Detect which cell encompasses the target text, then output its (X, Y) center coordinate. 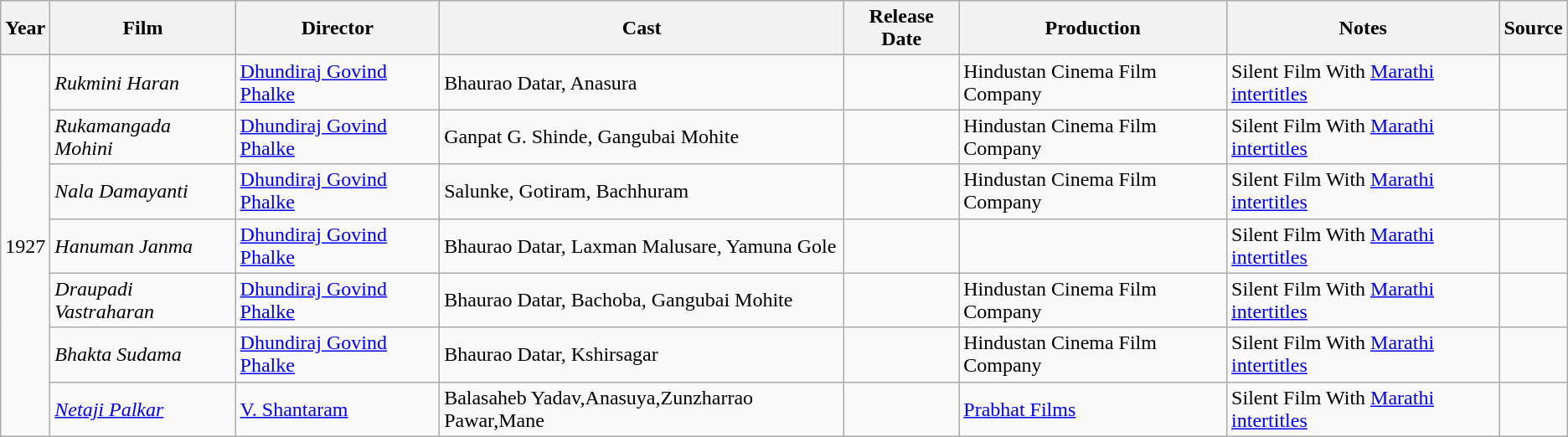
Prabhat Films (1093, 409)
Production (1093, 28)
Bhaurao Datar, Laxman Malusare, Yamuna Gole (642, 246)
Notes (1364, 28)
Rukmini Haran (142, 82)
Salunke, Gotiram, Bachhuram (642, 191)
Bhaurao Datar, Anasura (642, 82)
Year (25, 28)
Draupadi Vastraharan (142, 300)
Director (338, 28)
Film (142, 28)
Release Date (901, 28)
Balasaheb Yadav,Anasuya,Zunzharrao Pawar,Mane (642, 409)
Nala Damayanti (142, 191)
Netaji Palkar (142, 409)
Ganpat G. Shinde, Gangubai Mohite (642, 137)
Cast (642, 28)
1927 (25, 246)
Bhaurao Datar, Bachoba, Gangubai Mohite (642, 300)
V. Shantaram (338, 409)
Rukamangada Mohini (142, 137)
Hanuman Janma (142, 246)
Source (1533, 28)
Bhaurao Datar, Kshirsagar (642, 355)
Bhakta Sudama (142, 355)
